Locate the cell with the specified text and output its (x, y) center coordinate. 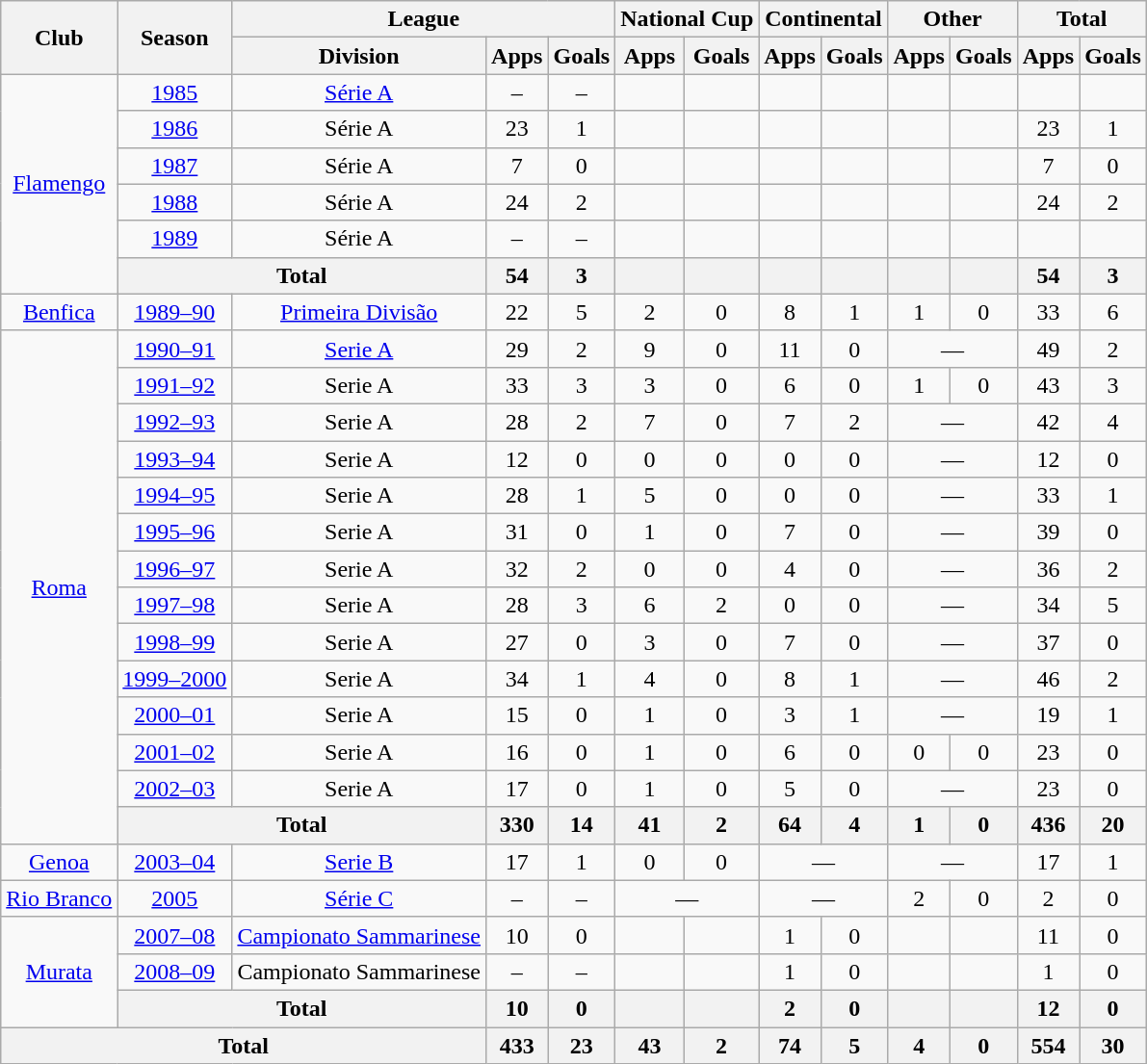
36 (1048, 569)
Club (60, 38)
1992–93 (175, 422)
1997–98 (175, 606)
2005 (175, 898)
9 (650, 349)
Continental (823, 19)
1995–96 (175, 532)
32 (517, 569)
Roma (60, 587)
Rio Branco (60, 898)
433 (517, 1045)
436 (1048, 825)
1985 (175, 92)
46 (1048, 679)
1996–97 (175, 569)
2000–01 (175, 715)
22 (517, 312)
National Cup (688, 19)
Benfica (60, 312)
74 (790, 1045)
1988 (175, 202)
64 (790, 825)
2007–08 (175, 935)
330 (517, 825)
Flamengo (60, 184)
1999–2000 (175, 679)
42 (1048, 422)
16 (517, 752)
29 (517, 349)
39 (1048, 532)
Murata (60, 972)
1994–95 (175, 496)
1998–99 (175, 642)
2003–04 (175, 862)
37 (1048, 642)
20 (1113, 825)
Genoa (60, 862)
1993–94 (175, 459)
554 (1048, 1045)
2001–02 (175, 752)
2002–03 (175, 789)
19 (1048, 715)
2008–09 (175, 972)
1986 (175, 129)
Other (952, 19)
Primeira Divisão (359, 312)
49 (1048, 349)
Division (359, 56)
1989–90 (175, 312)
30 (1113, 1045)
Season (175, 38)
14 (582, 825)
1991–92 (175, 385)
41 (650, 825)
1990–91 (175, 349)
1989 (175, 239)
15 (517, 715)
Serie B (359, 862)
Série C (359, 898)
1987 (175, 166)
27 (517, 642)
31 (517, 532)
League (424, 19)
